Determine the [X, Y] coordinate at the center of the cell enclosing the given text.  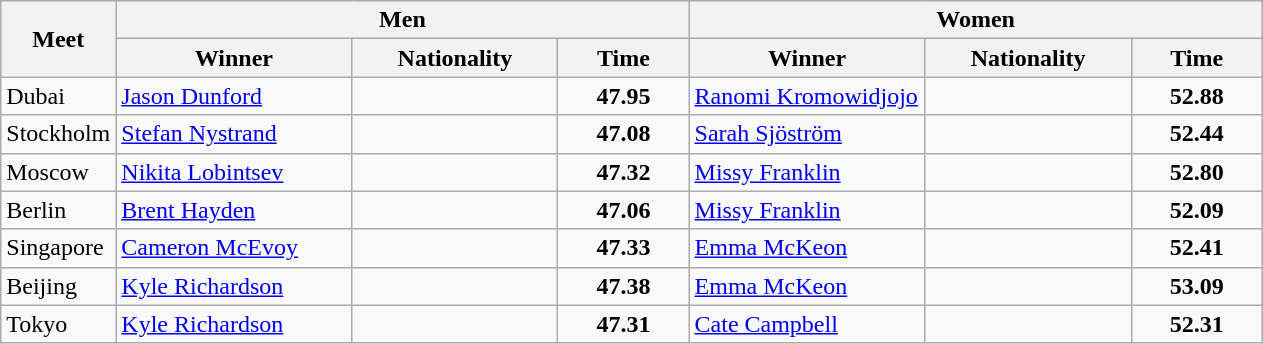
Stefan Nystrand [234, 134]
Women [976, 20]
Meet [58, 39]
47.95 [624, 96]
47.38 [624, 286]
52.80 [1196, 172]
53.09 [1196, 286]
Jason Dunford [234, 96]
Beijing [58, 286]
Nikita Lobintsev [234, 172]
47.06 [624, 210]
Dubai [58, 96]
Berlin [58, 210]
Moscow [58, 172]
Brent Hayden [234, 210]
Tokyo [58, 324]
52.41 [1196, 248]
52.88 [1196, 96]
52.09 [1196, 210]
47.32 [624, 172]
Men [402, 20]
47.08 [624, 134]
52.44 [1196, 134]
Cameron McEvoy [234, 248]
Ranomi Kromowidjojo [807, 96]
47.33 [624, 248]
Stockholm [58, 134]
52.31 [1196, 324]
47.31 [624, 324]
Sarah Sjöström [807, 134]
Singapore [58, 248]
Cate Campbell [807, 324]
